Capture the cell that displays the provided text and extract its [x, y] central coordinate. 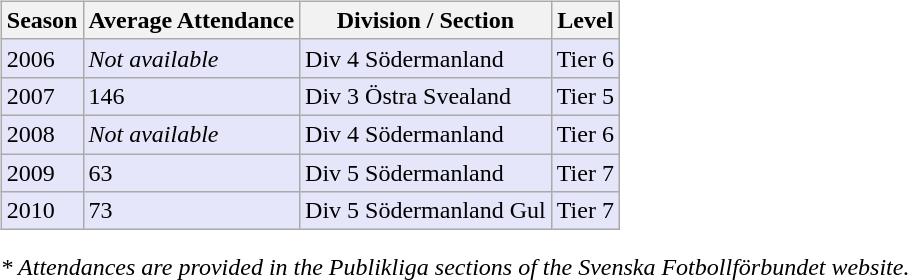
Level [585, 20]
Average Attendance [192, 20]
Div 5 Södermanland Gul [426, 211]
146 [192, 96]
63 [192, 173]
2007 [42, 96]
2006 [42, 58]
2010 [42, 211]
Season [42, 20]
73 [192, 211]
Tier 5 [585, 96]
Division / Section [426, 20]
2009 [42, 173]
Div 5 Södermanland [426, 173]
Div 3 Östra Svealand [426, 96]
2008 [42, 134]
